Find where the given text appears and provide that cell's center as [x, y] coordinate. 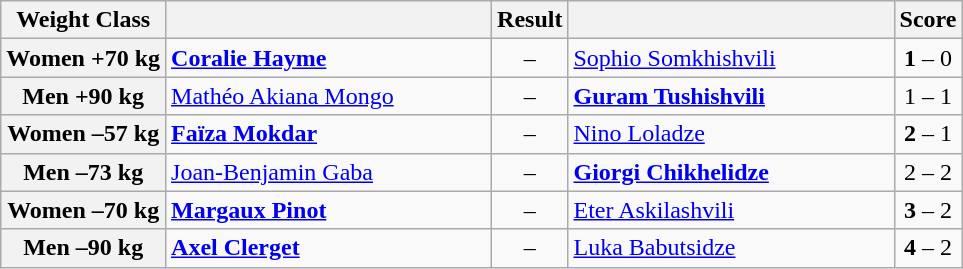
4 – 2 [928, 248]
Eter Askilashvili [731, 210]
Men +90 kg [84, 96]
Nino Loladze [731, 134]
1 – 0 [928, 58]
Giorgi Chikhelidze [731, 172]
Guram Tushishvili [731, 96]
Luka Babutsidze [731, 248]
Coralie Hayme [329, 58]
Axel Clerget [329, 248]
Margaux Pinot [329, 210]
Joan-Benjamin Gaba [329, 172]
2 – 1 [928, 134]
Sophio Somkhishvili [731, 58]
Score [928, 20]
Faïza Mokdar [329, 134]
Weight Class [84, 20]
2 – 2 [928, 172]
Women +70 kg [84, 58]
Result [530, 20]
Women –70 kg [84, 210]
Women –57 kg [84, 134]
Mathéo Akiana Mongo [329, 96]
1 – 1 [928, 96]
3 – 2 [928, 210]
Men –90 kg [84, 248]
Men –73 kg [84, 172]
